Identify which cell holds the provided text, then report its (X, Y) central coordinate. 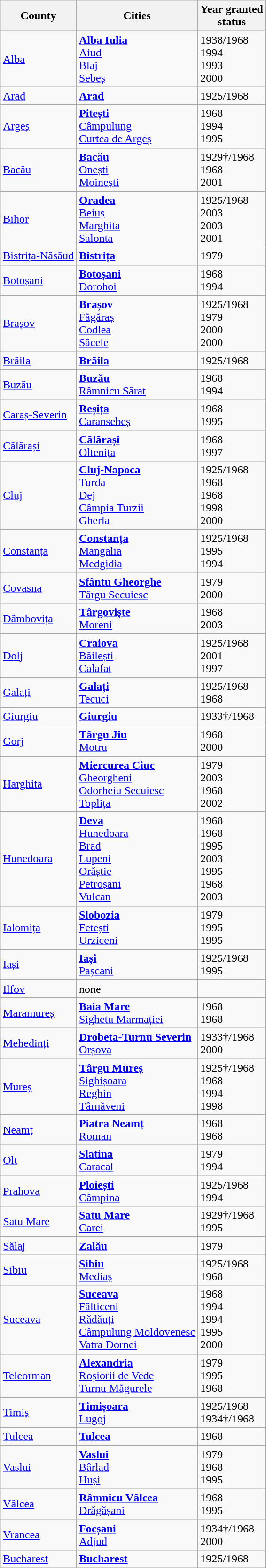
1938/1968199419932000 (232, 59)
GalațiTecuci (137, 692)
CraiovaBăileștiCalafat (137, 656)
DevaHunedoaraBradLupeniOrăștiePetroșaniVulcan (137, 859)
SuceavaFălticeniRădăuțiCâmpulung MoldovenescVatra Dornei (137, 1320)
19682000 (232, 741)
Bihor (39, 219)
Argeș (39, 126)
Vaslui (39, 1467)
Vâlcea (39, 1504)
Călărași (39, 445)
Cities (137, 16)
197919951995 (232, 927)
1925/19681934†/1968 (232, 1413)
Brașov (39, 323)
CălărașiOltenița (137, 445)
Galați (39, 692)
19791994 (232, 1161)
BrașovFăgărașCodleaSăcele (137, 323)
Constanța (39, 551)
19681994199419952000 (232, 1320)
1925/196820011997 (232, 656)
1929†/196819682001 (232, 170)
Cluj (39, 495)
Botoșani (39, 280)
ConstanțaMangaliaMedgidia (137, 551)
BotoșaniDorohoi (137, 280)
1925/19681995 (232, 965)
Satu MareCarei (137, 1222)
Bacău (39, 170)
Suceava (39, 1320)
BuzăuRâmnicu Sărat (137, 384)
Dolj (39, 656)
Olt (39, 1161)
Bistrița (137, 256)
Dâmbovița (39, 619)
SloboziaFeteștiUrziceni (137, 927)
Alba Iulia AiudBlajSebeș (137, 59)
Râmnicu VâlceaDrăgășani (137, 1504)
Mehedinți (39, 1043)
Hunedoara (39, 859)
1933†/1968 (232, 717)
1968196819952003199519682003 (232, 859)
Târgu MureșSighișoaraReghinTârnăveni (137, 1087)
1925/19681994 (232, 1191)
none (137, 989)
Sălaj (39, 1246)
Teleorman (39, 1375)
IașiPașcani (137, 965)
Alba (39, 59)
Gorj (39, 741)
1925/196819951994 (232, 551)
197919681995 (232, 1467)
OradeaBeiușMarghitaSalonta (137, 219)
Sibiu (39, 1270)
Harghita (39, 784)
Prahova (39, 1191)
Timiș (39, 1413)
Ilfov (39, 989)
FocșaniAdjud (137, 1535)
SibiuMediaș (137, 1270)
1929†/19681995 (232, 1222)
Bistrița-Năsăud (39, 256)
County (39, 16)
196819941995 (232, 126)
Mureș (39, 1087)
19681997 (232, 445)
1933†/19682000 (232, 1043)
1934†/19682000 (232, 1535)
Maramureș (39, 1012)
PiteștiCâmpulungCurtea de Argeș (137, 126)
Baia MareSighetu Marmației (137, 1012)
Miercurea CiucGheorgheniOdorheiu SecuiescToplița (137, 784)
1925/1968200320032001 (232, 219)
Ialomița (39, 927)
1968 (232, 1437)
Piatra NeamțRoman (137, 1130)
Neamț (39, 1130)
AlexandriaRoșiorii de VedeTurnu Măgurele (137, 1375)
Satu Mare (39, 1222)
1925/1968197920002000 (232, 323)
1925†/1968196819941998 (232, 1087)
19792000 (232, 588)
PloieștiCâmpina (137, 1191)
SlatinaCaracal (137, 1161)
Cluj-NapocaTurdaDejCâmpia TurziiGherla (137, 495)
Zalău (137, 1246)
Year grantedstatus (232, 16)
Buzău (39, 384)
BacăuOneștiMoinești (137, 170)
Covasna (39, 588)
1925/19681968196819982000 (232, 495)
ReșițaCaransebeș (137, 415)
TimișoaraLugoj (137, 1413)
197919951968 (232, 1375)
Târgu JiuMotru (137, 741)
TârgovișteMoreni (137, 619)
Drobeta-Turnu SeverinOrșova (137, 1043)
Sfântu GheorgheTârgu Secuiesc (137, 588)
Caraș-Severin (39, 415)
1979200319682002 (232, 784)
Iași (39, 965)
VasluiBârladHuși (137, 1467)
19682003 (232, 619)
Vrancea (39, 1535)
